Capture the cell that displays the provided text and extract its [x, y] central coordinate. 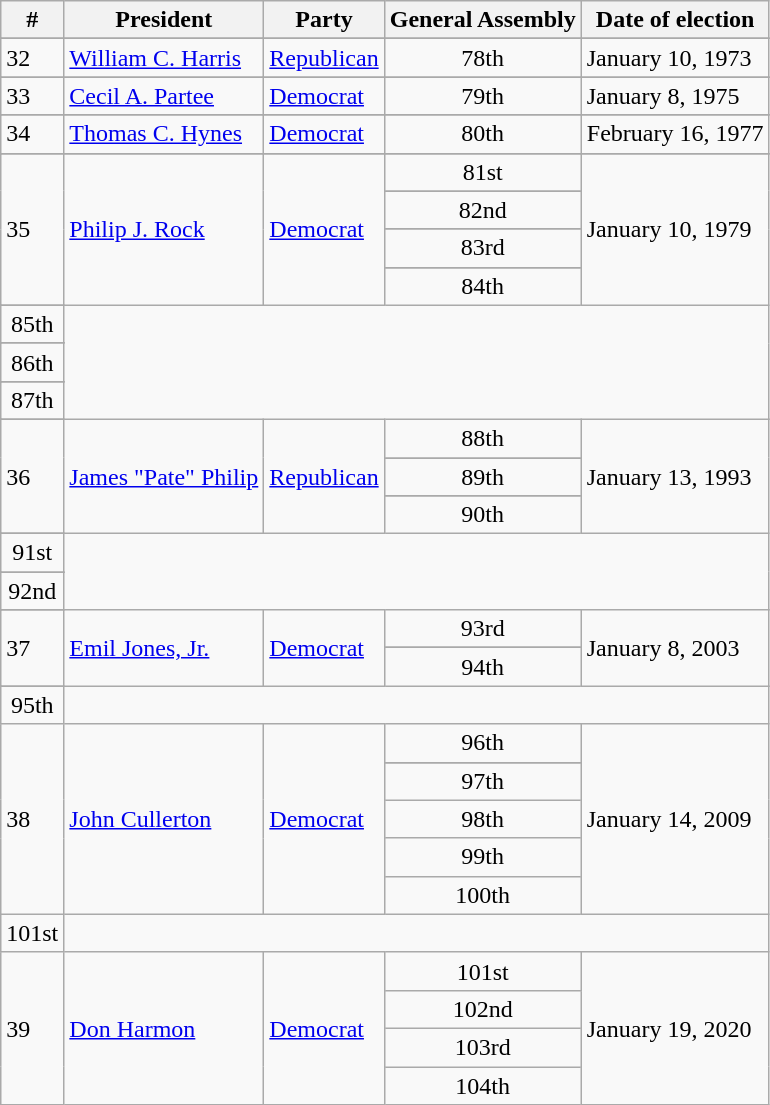
38 [32, 819]
January 13, 1993 [675, 476]
Date of election [675, 20]
January 10, 1973 [675, 58]
William C. Harris [164, 58]
87th [32, 400]
34 [32, 134]
37 [32, 648]
84th [482, 286]
102nd [482, 1009]
93rd [482, 629]
James "Pate" Philip [164, 476]
92nd [32, 591]
95th [32, 705]
Emil Jones, Jr. [164, 648]
January 8, 1975 [675, 96]
104th [482, 1085]
96th [482, 743]
89th [482, 477]
85th [32, 324]
98th [482, 819]
February 16, 1977 [675, 134]
# [32, 20]
91st [32, 553]
88th [482, 438]
Party [324, 20]
83rd [482, 248]
94th [482, 667]
January 8, 2003 [675, 648]
Thomas C. Hynes [164, 134]
103rd [482, 1047]
81st [482, 172]
90th [482, 515]
36 [32, 476]
January 19, 2020 [675, 1028]
80th [482, 134]
32 [32, 58]
82nd [482, 210]
39 [32, 1028]
35 [32, 229]
97th [482, 781]
President [164, 20]
78th [482, 58]
General Assembly [482, 20]
January 14, 2009 [675, 819]
86th [32, 362]
Cecil A. Partee [164, 96]
100th [482, 895]
January 10, 1979 [675, 229]
Don Harmon [164, 1028]
John Cullerton [164, 819]
79th [482, 96]
Philip J. Rock [164, 229]
99th [482, 857]
33 [32, 96]
